From the cell containing the given text, extract its center point as (X, Y) coordinate. 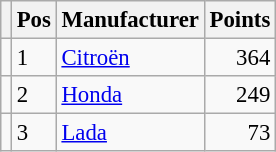
Points (240, 20)
3 (34, 133)
Manufacturer (130, 20)
249 (240, 95)
1 (34, 58)
364 (240, 58)
2 (34, 95)
Lada (130, 133)
Citroën (130, 58)
Pos (34, 20)
73 (240, 133)
Honda (130, 95)
